Pinpoint the cell where the given text exists, returning its (X, Y) midpoint coordinate. 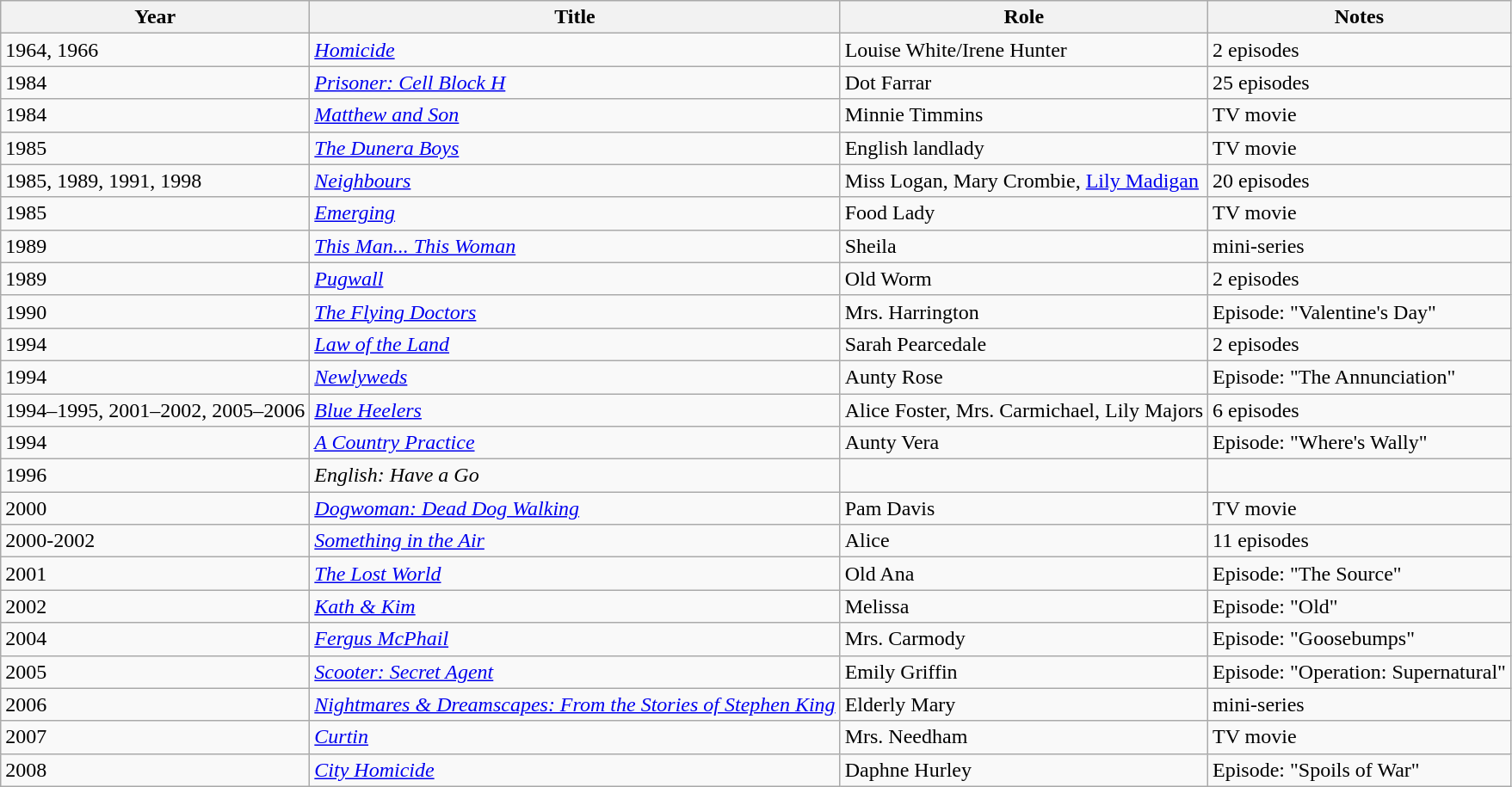
The Dunera Boys (575, 148)
Newlyweds (575, 377)
Elderly Mary (1024, 704)
Neighbours (575, 181)
1985, 1989, 1991, 1998 (155, 181)
Dot Farrar (1024, 83)
1964, 1966 (155, 50)
Miss Logan, Mary Crombie, Lily Madigan (1024, 181)
Episode: "Goosebumps" (1360, 639)
Scooter: Secret Agent (575, 672)
Louise White/Irene Hunter (1024, 50)
City Homicide (575, 770)
Role (1024, 17)
1996 (155, 476)
Episode: "Valentine's Day" (1360, 311)
The Lost World (575, 574)
6 episodes (1360, 410)
This Man... This Woman (575, 246)
Fergus McPhail (575, 639)
Episode: "Where's Wally" (1360, 443)
Nightmares & Dreamscapes: From the Stories of Stephen King (575, 704)
Curtin (575, 737)
English: Have a Go (575, 476)
25 episodes (1360, 83)
1990 (155, 311)
2008 (155, 770)
Alice (1024, 541)
Mrs. Carmody (1024, 639)
Episode: "Old" (1360, 606)
Mrs. Harrington (1024, 311)
Sarah Pearcedale (1024, 344)
Episode: "Spoils of War" (1360, 770)
11 episodes (1360, 541)
Blue Heelers (575, 410)
Emily Griffin (1024, 672)
Old Ana (1024, 574)
English landlady (1024, 148)
Alice Foster, Mrs. Carmichael, Lily Majors (1024, 410)
Melissa (1024, 606)
Title (575, 17)
Food Lady (1024, 213)
2000 (155, 508)
Law of the Land (575, 344)
Daphne Hurley (1024, 770)
2004 (155, 639)
Kath & Kim (575, 606)
Minnie Timmins (1024, 115)
Homicide (575, 50)
Dogwoman: Dead Dog Walking (575, 508)
2005 (155, 672)
2006 (155, 704)
20 episodes (1360, 181)
2007 (155, 737)
Pam Davis (1024, 508)
Episode: "The Annunciation" (1360, 377)
Episode: "Operation: Supernatural" (1360, 672)
Matthew and Son (575, 115)
2000-2002 (155, 541)
Pugwall (575, 279)
A Country Practice (575, 443)
Year (155, 17)
2002 (155, 606)
Notes (1360, 17)
Aunty Vera (1024, 443)
Emerging (575, 213)
Old Worm (1024, 279)
Prisoner: Cell Block H (575, 83)
Episode: "The Source" (1360, 574)
2001 (155, 574)
Aunty Rose (1024, 377)
1994–1995, 2001–2002, 2005–2006 (155, 410)
Sheila (1024, 246)
The Flying Doctors (575, 311)
Something in the Air (575, 541)
Mrs. Needham (1024, 737)
